Locate the cell with the specified text and output its [X, Y] center coordinate. 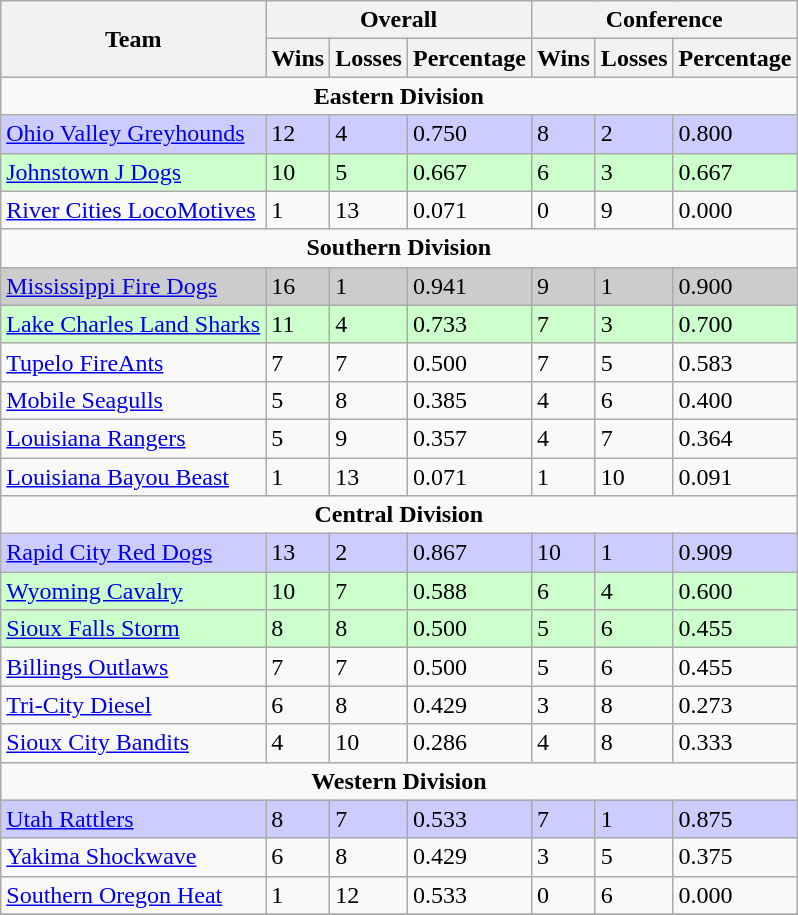
Overall [399, 20]
Sioux City Bandits [134, 743]
11 [298, 324]
0.333 [735, 743]
Mississippi Fire Dogs [134, 286]
0.286 [469, 743]
0.364 [735, 438]
Utah Rattlers [134, 819]
0.385 [469, 400]
0.588 [469, 591]
Southern Division [399, 248]
0.273 [735, 705]
0.900 [735, 286]
Southern Oregon Heat [134, 895]
0.800 [735, 134]
0.357 [469, 438]
Team [134, 39]
Tri-City Diesel [134, 705]
Mobile Seagulls [134, 400]
Louisiana Bayou Beast [134, 477]
Wyoming Cavalry [134, 591]
0.750 [469, 134]
0.700 [735, 324]
16 [298, 286]
Yakima Shockwave [134, 857]
Eastern Division [399, 96]
Lake Charles Land Sharks [134, 324]
Louisiana Rangers [134, 438]
Sioux Falls Storm [134, 629]
0.909 [735, 553]
Billings Outlaws [134, 667]
Western Division [399, 781]
0.733 [469, 324]
Tupelo FireAnts [134, 362]
Rapid City Red Dogs [134, 553]
Johnstown J Dogs [134, 172]
River Cities LocoMotives [134, 210]
Conference [664, 20]
0.600 [735, 591]
0.583 [735, 362]
Ohio Valley Greyhounds [134, 134]
0.400 [735, 400]
Central Division [399, 515]
0.375 [735, 857]
0.091 [735, 477]
0.941 [469, 286]
0.875 [735, 819]
0.867 [469, 553]
